Return (X, Y) of the center of cell containing provided text 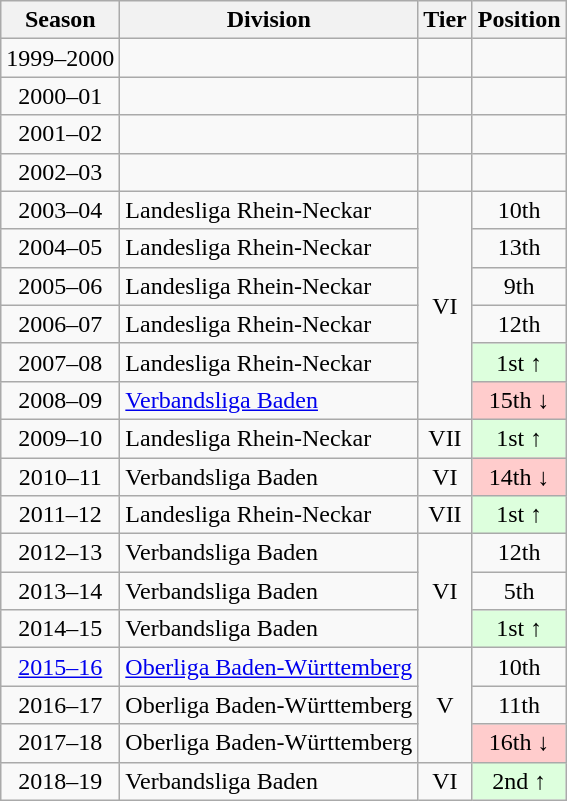
2nd ↑ (519, 781)
2014–15 (60, 629)
2007–08 (60, 362)
2008–09 (60, 400)
2012–13 (60, 553)
Division (269, 20)
2017–18 (60, 743)
9th (519, 286)
2010–11 (60, 477)
2013–14 (60, 591)
2005–06 (60, 286)
16th ↓ (519, 743)
2011–12 (60, 515)
14th ↓ (519, 477)
2004–05 (60, 248)
2016–17 (60, 705)
Position (519, 20)
11th (519, 705)
1999–2000 (60, 58)
2009–10 (60, 438)
Season (60, 20)
V (446, 705)
15th ↓ (519, 400)
2002–03 (60, 172)
Tier (446, 20)
13th (519, 248)
2000–01 (60, 96)
2018–19 (60, 781)
2015–16 (60, 667)
2006–07 (60, 324)
2001–02 (60, 134)
5th (519, 591)
2003–04 (60, 210)
